Locate the cell with the specified text and output its (X, Y) center coordinate. 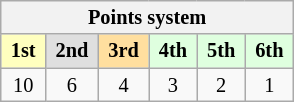
1st (24, 51)
6th (269, 51)
3rd (123, 51)
2nd (72, 51)
4 (123, 85)
3 (173, 85)
Points system (148, 17)
10 (24, 85)
6 (72, 85)
4th (173, 51)
2 (221, 85)
5th (221, 51)
1 (269, 85)
